Determine the [X, Y] coordinate at the center of the cell enclosing the given text.  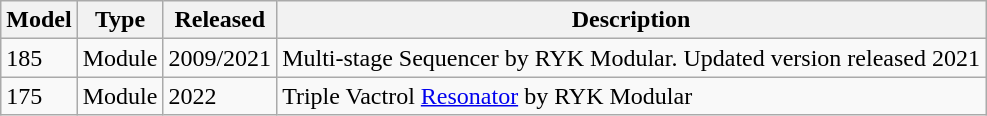
2009/2021 [220, 58]
Description [632, 20]
Released [220, 20]
2022 [220, 96]
185 [39, 58]
175 [39, 96]
Type [120, 20]
Multi-stage Sequencer by RYK Modular. Updated version released 2021 [632, 58]
Triple Vactrol Resonator by RYK Modular [632, 96]
Model [39, 20]
